Locate the cell with the specified text and output its [x, y] center coordinate. 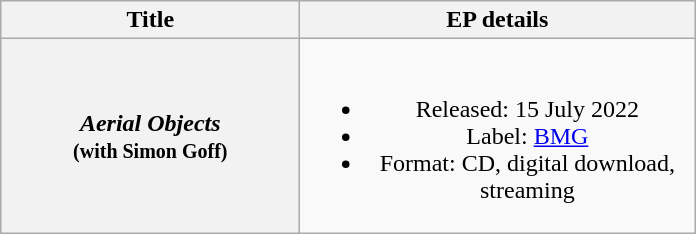
Title [150, 20]
Released: 15 July 2022Label: BMGFormat: CD, digital download, streaming [498, 136]
Aerial Objects(with Simon Goff) [150, 136]
EP details [498, 20]
